Capture the cell that displays the provided text and extract its [X, Y] central coordinate. 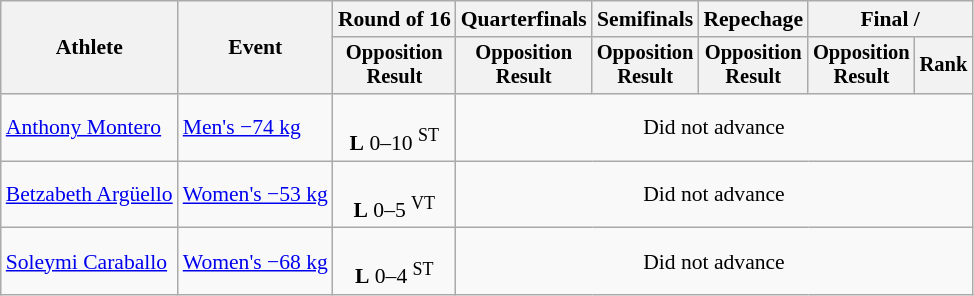
Semifinals [646, 19]
Soleymi Caraballo [90, 262]
Rank [944, 66]
L 0–5 VT [394, 194]
Final / [890, 19]
Quarterfinals [524, 19]
Women's −53 kg [256, 194]
L 0–10 ST [394, 128]
Athlete [90, 48]
Betzabeth Argüello [90, 194]
Anthony Montero [90, 128]
Round of 16 [394, 19]
L 0–4 ST [394, 262]
Repechage [753, 19]
Event [256, 48]
Men's −74 kg [256, 128]
Women's −68 kg [256, 262]
